Output the (x, y) coordinate of the center of the cell containing the given text.  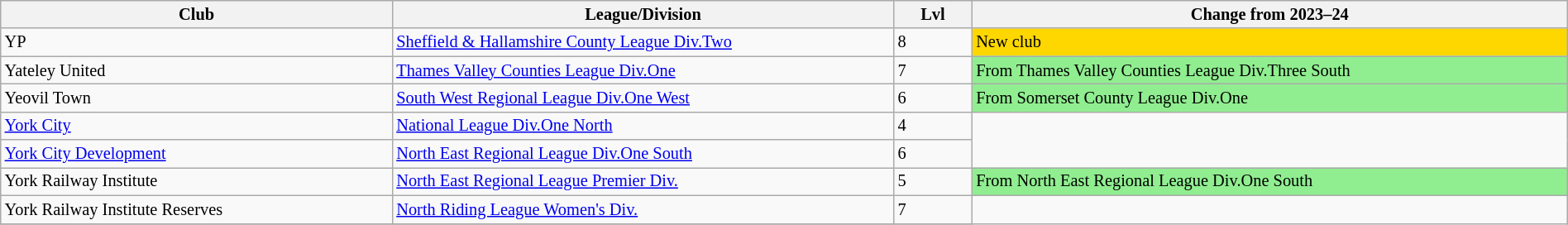
From Thames Valley Counties League Div.Three South (1269, 70)
New club (1269, 42)
York Railway Institute (197, 181)
Thames Valley Counties League Div.One (643, 70)
South West Regional League Div.One West (643, 98)
North East Regional League Div.One South (643, 154)
York City Development (197, 154)
Yeovil Town (197, 98)
York City (197, 126)
Club (197, 14)
North East Regional League Premier Div. (643, 181)
Yateley United (197, 70)
From Somerset County League Div.One (1269, 98)
From North East Regional League Div.One South (1269, 181)
York Railway Institute Reserves (197, 209)
YP (197, 42)
4 (933, 126)
Change from 2023–24 (1269, 14)
Sheffield & Hallamshire County League Div.Two (643, 42)
National League Div.One North (643, 126)
League/Division (643, 14)
8 (933, 42)
5 (933, 181)
North Riding League Women's Div. (643, 209)
Lvl (933, 14)
